Find where the given text appears and provide that cell's center as [X, Y] coordinate. 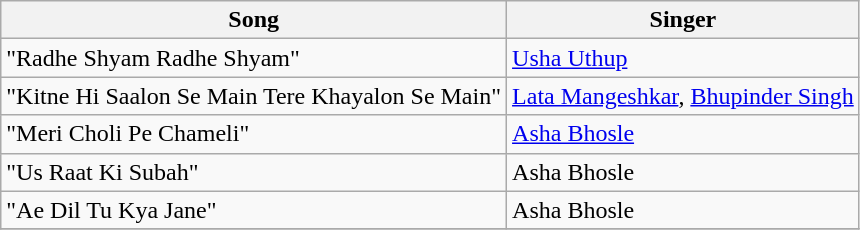
Song [254, 20]
Lata Mangeshkar, Bhupinder Singh [684, 96]
"Us Raat Ki Subah" [254, 172]
"Kitne Hi Saalon Se Main Tere Khayalon Se Main" [254, 96]
"Radhe Shyam Radhe Shyam" [254, 58]
"Ae Dil Tu Kya Jane" [254, 210]
Singer [684, 20]
"Meri Choli Pe Chameli" [254, 134]
Usha Uthup [684, 58]
